Pinpoint the cell where the given text exists, returning its (X, Y) midpoint coordinate. 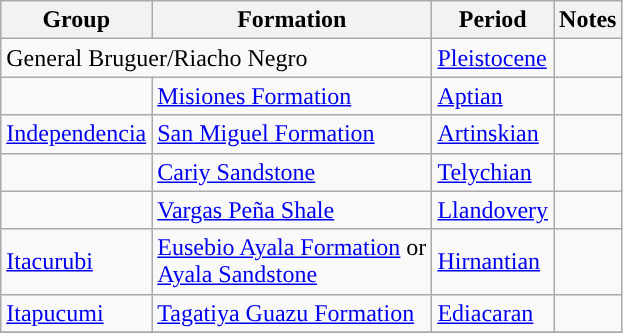
Ediacaran (493, 313)
Tagatiya Guazu Formation (292, 313)
Hirnantian (493, 262)
Aptian (493, 96)
Itapucumi (76, 313)
Group (76, 20)
Vargas Peña Shale (292, 210)
Formation (292, 20)
Independencia (76, 134)
Misiones Formation (292, 96)
Pleistocene (493, 58)
Cariy Sandstone (292, 172)
Telychian (493, 172)
Notes (588, 20)
Llandovery (493, 210)
General Bruguer/Riacho Negro (216, 58)
Period (493, 20)
Eusebio Ayala Formation orAyala Sandstone (292, 262)
San Miguel Formation (292, 134)
Itacurubi (76, 262)
Artinskian (493, 134)
